Find where the given text appears and provide that cell's center as [X, Y] coordinate. 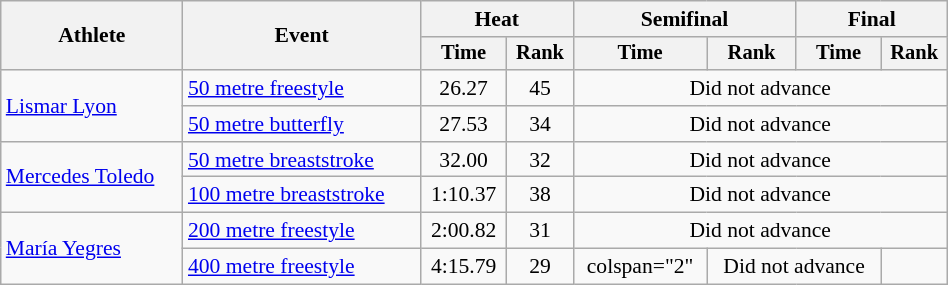
Semifinal [684, 19]
32 [540, 160]
Mercedes Toledo [92, 178]
400 metre freestyle [302, 267]
26.27 [464, 88]
colspan="2" [640, 267]
4:15.79 [464, 267]
200 metre freestyle [302, 231]
Heat [496, 19]
2:00.82 [464, 231]
38 [540, 195]
50 metre breaststroke [302, 160]
50 metre butterfly [302, 124]
34 [540, 124]
Event [302, 36]
32.00 [464, 160]
Athlete [92, 36]
1:10.37 [464, 195]
45 [540, 88]
50 metre freestyle [302, 88]
Lismar Lyon [92, 106]
31 [540, 231]
María Yegres [92, 248]
Final [872, 19]
27.53 [464, 124]
100 metre breaststroke [302, 195]
29 [540, 267]
